Identify which cell holds the provided text, then report its [x, y] central coordinate. 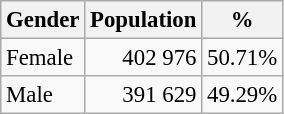
Gender [43, 20]
Female [43, 58]
402 976 [144, 58]
Male [43, 95]
391 629 [144, 95]
Population [144, 20]
49.29% [242, 95]
50.71% [242, 58]
% [242, 20]
